Find where the given text appears and provide that cell's center as (X, Y) coordinate. 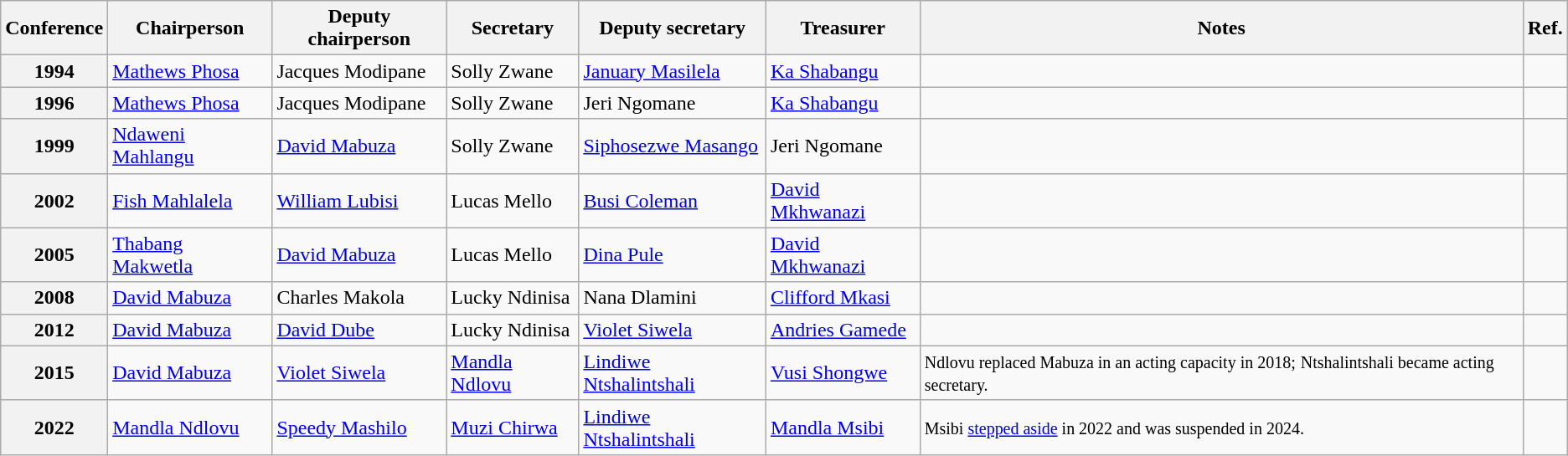
Busi Coleman (672, 201)
1999 (54, 146)
Chairperson (190, 28)
Siphosezwe Masango (672, 146)
Ndlovu replaced Mabuza in an acting capacity in 2018; Ntshalintshali became acting secretary. (1221, 373)
2012 (54, 330)
Treasurer (843, 28)
Deputy chairperson (359, 28)
January Masilela (672, 71)
2005 (54, 254)
Muzi Chirwa (513, 427)
2002 (54, 201)
Secretary (513, 28)
Nana Dlamini (672, 298)
2008 (54, 298)
2022 (54, 427)
Fish Mahlalela (190, 201)
Mandla Msibi (843, 427)
Andries Gamede (843, 330)
Deputy secretary (672, 28)
Conference (54, 28)
1996 (54, 103)
Dina Pule (672, 254)
Charles Makola (359, 298)
William Lubisi (359, 201)
David Dube (359, 330)
Ref. (1545, 28)
Thabang Makwetla (190, 254)
Notes (1221, 28)
Clifford Mkasi (843, 298)
Vusi Shongwe (843, 373)
Msibi stepped aside in 2022 and was suspended in 2024. (1221, 427)
Speedy Mashilo (359, 427)
Ndaweni Mahlangu (190, 146)
1994 (54, 71)
2015 (54, 373)
